Provide the [X, Y] coordinate of the cell's center where the given text is located.  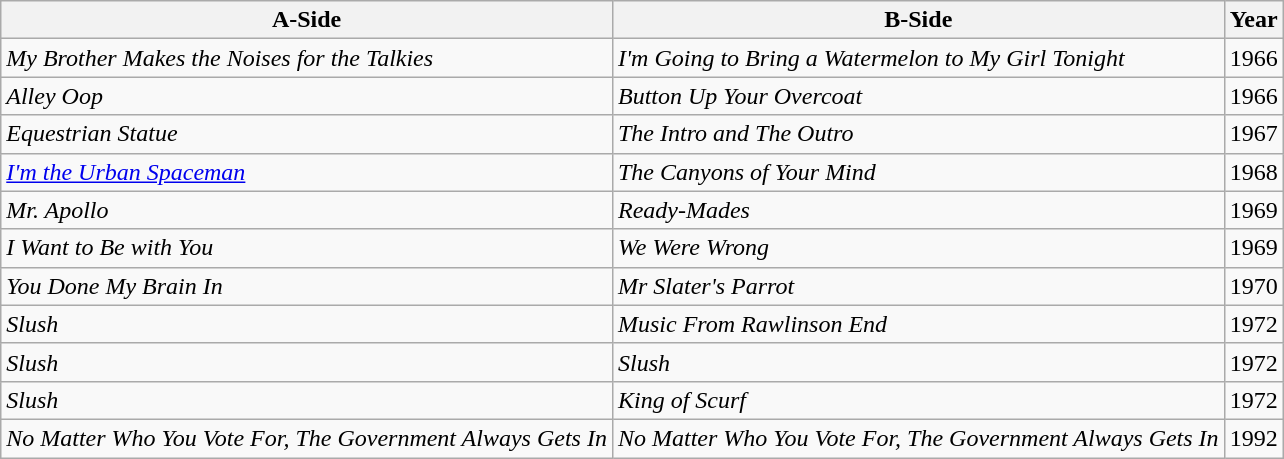
Equestrian Statue [307, 134]
Music From Rawlinson End [918, 324]
I Want to Be with You [307, 248]
The Canyons of Your Mind [918, 172]
The Intro and The Outro [918, 134]
I'm the Urban Spaceman [307, 172]
Mr Slater's Parrot [918, 286]
1968 [1254, 172]
I'm Going to Bring a Watermelon to My Girl Tonight [918, 58]
Button Up Your Overcoat [918, 96]
Ready-Mades [918, 210]
Mr. Apollo [307, 210]
A-Side [307, 20]
King of Scurf [918, 400]
Alley Oop [307, 96]
We Were Wrong [918, 248]
1970 [1254, 286]
1967 [1254, 134]
You Done My Brain In [307, 286]
Year [1254, 20]
My Brother Makes the Noises for the Talkies [307, 58]
1992 [1254, 438]
B-Side [918, 20]
